Provide the (x, y) coordinate of the cell's center where the given text is located.  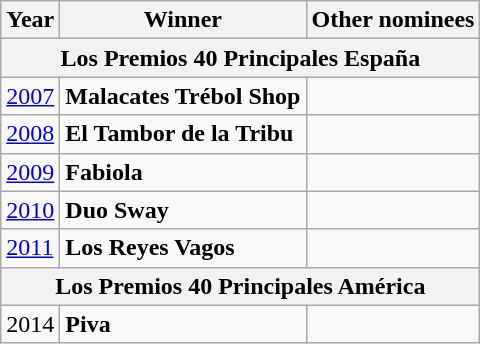
2010 (30, 210)
Malacates Trébol Shop (183, 96)
2008 (30, 134)
2007 (30, 96)
Winner (183, 20)
Los Premios 40 Principales América (240, 286)
Los Premios 40 Principales España (240, 58)
2009 (30, 172)
Piva (183, 324)
Other nominees (393, 20)
2011 (30, 248)
Duo Sway (183, 210)
Los Reyes Vagos (183, 248)
Fabiola (183, 172)
2014 (30, 324)
El Tambor de la Tribu (183, 134)
Year (30, 20)
